From the cell containing the given text, extract its center point as [X, Y] coordinate. 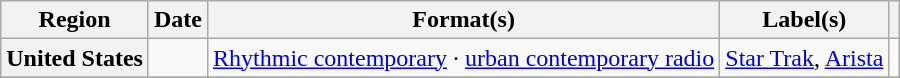
Format(s) [464, 20]
Label(s) [804, 20]
Rhythmic contemporary · urban contemporary radio [464, 58]
Region [75, 20]
United States [75, 58]
Star Trak, Arista [804, 58]
Date [178, 20]
